Extract the [X, Y] coordinate from the center of the cell holding the provided text.  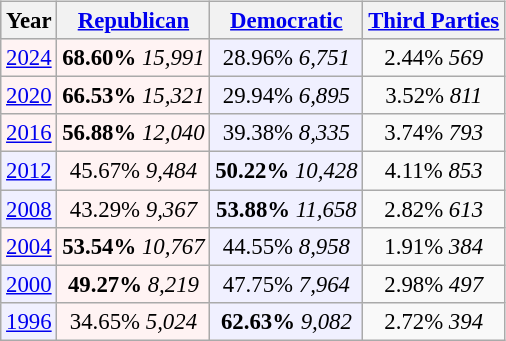
2012 [29, 171]
2.72% 394 [434, 321]
47.75% 7,964 [286, 284]
34.65% 5,024 [134, 321]
50.22% 10,428 [286, 171]
2016 [29, 133]
43.29% 9,367 [134, 209]
2020 [29, 96]
49.27% 8,219 [134, 284]
68.60% 15,991 [134, 58]
45.67% 9,484 [134, 171]
2.82% 613 [434, 209]
2000 [29, 284]
44.55% 8,958 [286, 246]
56.88% 12,040 [134, 133]
Year [29, 21]
Republican [134, 21]
2004 [29, 246]
39.38% 8,335 [286, 133]
2024 [29, 58]
Democratic [286, 21]
1996 [29, 321]
3.52% 811 [434, 96]
29.94% 6,895 [286, 96]
2008 [29, 209]
53.54% 10,767 [134, 246]
1.91% 384 [434, 246]
53.88% 11,658 [286, 209]
66.53% 15,321 [134, 96]
2.98% 497 [434, 284]
28.96% 6,751 [286, 58]
4.11% 853 [434, 171]
Third Parties [434, 21]
3.74% 793 [434, 133]
2.44% 569 [434, 58]
62.63% 9,082 [286, 321]
